Return the [X, Y] coordinate for the center point of the cell that contains the specified text.  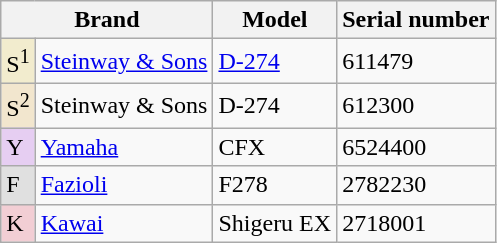
Model [275, 20]
F [18, 185]
Serial number [416, 20]
2782230 [416, 185]
CFX [275, 147]
Yamaha [124, 147]
F278 [275, 185]
2718001 [416, 223]
611479 [416, 62]
K [18, 223]
612300 [416, 106]
S2 [18, 106]
Brand [107, 20]
S1 [18, 62]
6524400 [416, 147]
Shigeru EX [275, 223]
Y [18, 147]
Fazioli [124, 185]
Kawai [124, 223]
